Find where the given text appears and provide that cell's center as [x, y] coordinate. 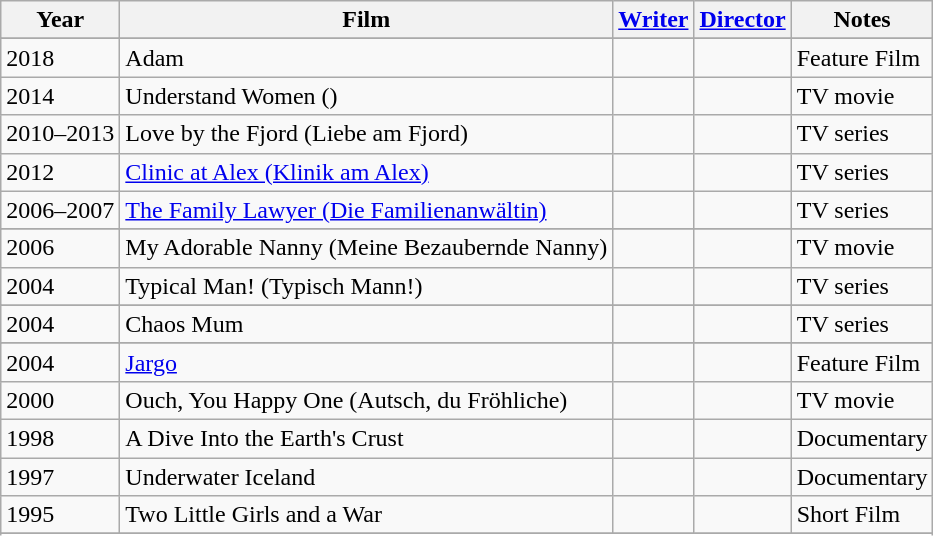
Writer [654, 20]
Two Little Girls and a War [366, 515]
Love by the Fjord (Liebe am Fjord) [366, 134]
A Dive Into the Earth's Crust [366, 438]
1995 [60, 515]
2006 [60, 248]
Underwater Iceland [366, 477]
Notes [862, 20]
Clinic at Alex (Klinik am Alex) [366, 172]
2018 [60, 58]
Year [60, 20]
Short Film [862, 515]
Chaos Mum [366, 324]
1997 [60, 477]
2006–2007 [60, 210]
Typical Man! (Typisch Mann!) [366, 286]
Jargo [366, 362]
Ouch, You Happy One (Autsch, du Fröhliche) [366, 400]
2014 [60, 96]
2000 [60, 400]
1998 [60, 438]
My Adorable Nanny (Meine Bezaubernde Nanny) [366, 248]
Understand Women () [366, 96]
The Family Lawyer (Die Familienanwältin) [366, 210]
Film [366, 20]
2012 [60, 172]
Director [742, 20]
2010–2013 [60, 134]
Adam [366, 58]
